Pinpoint the cell where the given text exists, returning its (X, Y) midpoint coordinate. 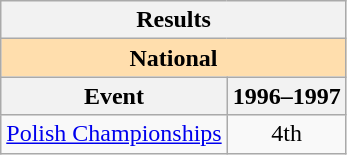
1996–1997 (286, 96)
Polish Championships (114, 134)
4th (286, 134)
Results (174, 20)
National (174, 58)
Event (114, 96)
